Detect which cell encompasses the target text, then output its [X, Y] center coordinate. 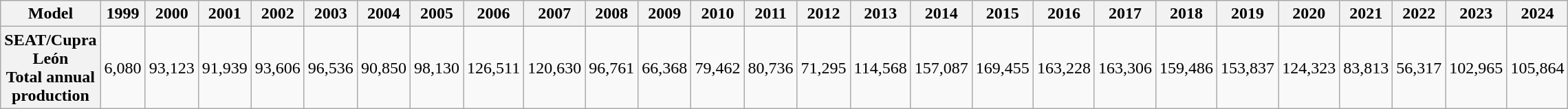
2024 [1538, 14]
120,630 [554, 67]
2005 [436, 14]
96,536 [330, 67]
2021 [1366, 14]
124,323 [1309, 67]
83,813 [1366, 67]
2000 [172, 14]
159,486 [1186, 67]
66,368 [664, 67]
153,837 [1248, 67]
2010 [718, 14]
2001 [224, 14]
79,462 [718, 67]
SEAT/Cupra LeónTotal annual production [51, 67]
163,306 [1125, 67]
102,965 [1476, 67]
2008 [612, 14]
2016 [1063, 14]
90,850 [384, 67]
2015 [1003, 14]
91,939 [224, 67]
71,295 [824, 67]
96,761 [612, 67]
93,123 [172, 67]
Model [51, 14]
2003 [330, 14]
2013 [880, 14]
56,317 [1419, 67]
2017 [1125, 14]
169,455 [1003, 67]
98,130 [436, 67]
2004 [384, 14]
126,511 [494, 67]
2023 [1476, 14]
2022 [1419, 14]
1999 [122, 14]
163,228 [1063, 67]
2014 [941, 14]
2020 [1309, 14]
2019 [1248, 14]
6,080 [122, 67]
2018 [1186, 14]
93,606 [278, 67]
2012 [824, 14]
105,864 [1538, 67]
2011 [770, 14]
2009 [664, 14]
2007 [554, 14]
2006 [494, 14]
157,087 [941, 67]
80,736 [770, 67]
2002 [278, 14]
114,568 [880, 67]
